Identify which cell holds the provided text, then report its (X, Y) central coordinate. 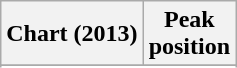
Peakposition (189, 34)
Chart (2013) (72, 34)
